Find where the given text appears and provide that cell's center as [x, y] coordinate. 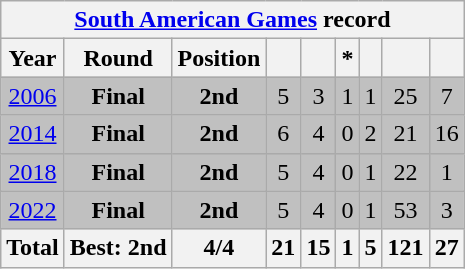
Round [118, 58]
6 [284, 134]
Best: 2nd [118, 248]
53 [406, 210]
27 [446, 248]
Year [33, 58]
22 [406, 172]
South American Games record [232, 20]
2 [370, 134]
* [348, 58]
Position [219, 58]
2018 [33, 172]
121 [406, 248]
Total [33, 248]
2014 [33, 134]
2022 [33, 210]
2006 [33, 96]
4/4 [219, 248]
25 [406, 96]
7 [446, 96]
15 [318, 248]
16 [446, 134]
